Return (x, y) of the center of cell containing provided text 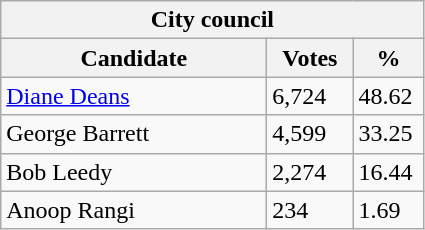
George Barrett (134, 134)
% (388, 58)
1.69 (388, 210)
2,274 (310, 172)
33.25 (388, 134)
Anoop Rangi (134, 210)
4,599 (310, 134)
48.62 (388, 96)
16.44 (388, 172)
City council (212, 20)
Votes (310, 58)
234 (310, 210)
Diane Deans (134, 96)
Bob Leedy (134, 172)
6,724 (310, 96)
Candidate (134, 58)
